Scan for the cell matching the given text and deliver its (x, y) coordinate at center. 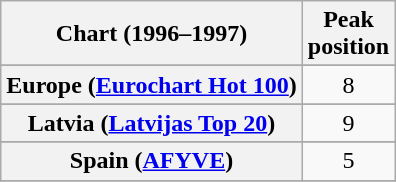
Peakposition (348, 34)
Europe (Eurochart Hot 100) (152, 85)
Spain (AFYVE) (152, 161)
8 (348, 85)
Chart (1996–1997) (152, 34)
5 (348, 161)
9 (348, 123)
Latvia (Latvijas Top 20) (152, 123)
